Return the [x, y] coordinate for the center point of the cell that contains the specified text.  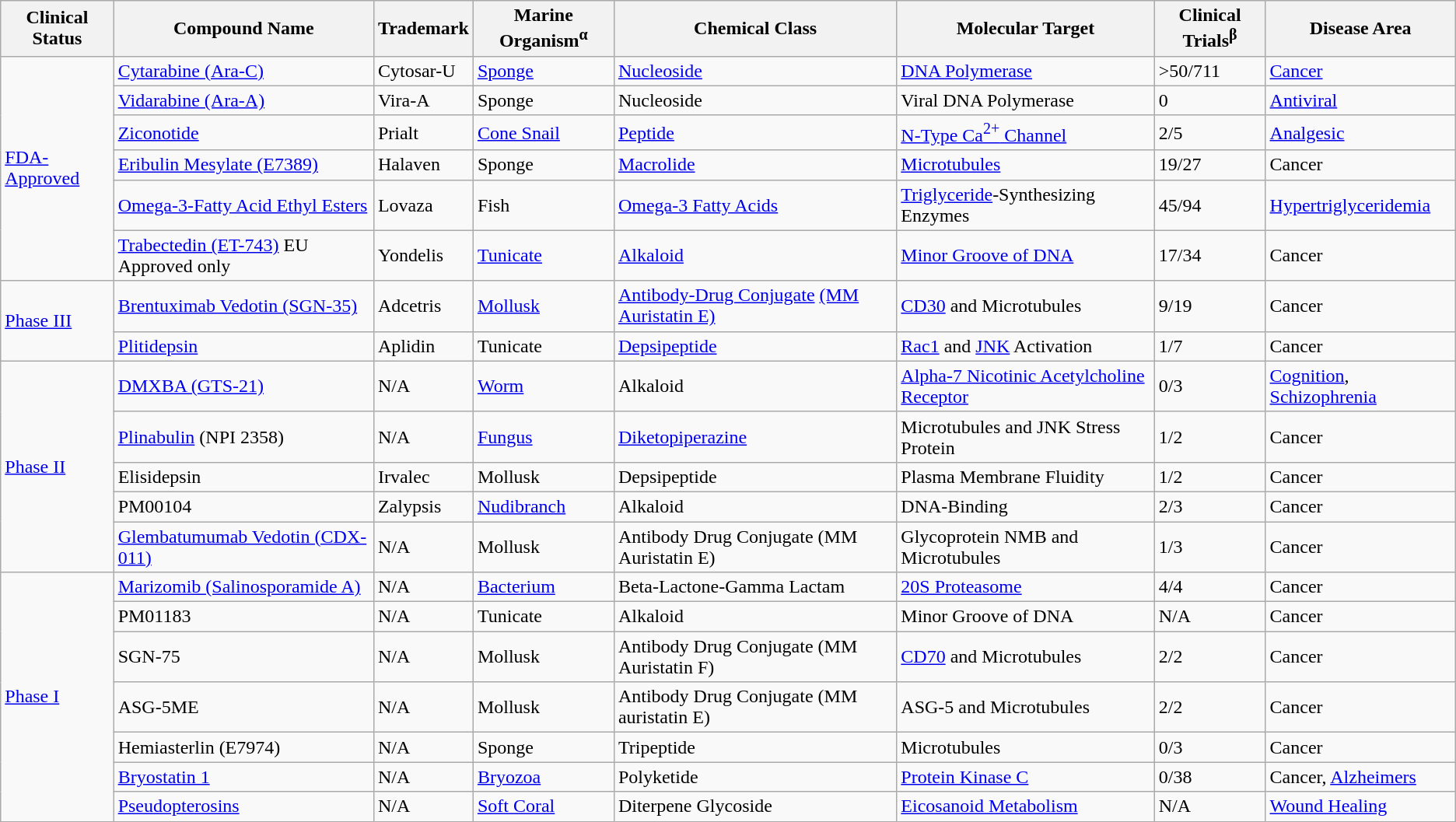
Polyketide [754, 777]
CD30 and Microtubules [1025, 306]
4/4 [1210, 587]
>50/711 [1210, 71]
Cytosar-U [423, 71]
DNA Polymerase [1025, 71]
Irvalec [423, 477]
Compound Name [243, 29]
Phase I [58, 697]
Peptide [754, 132]
Fungus [543, 437]
Plinabulin (NPI 2358) [243, 437]
Antibody-Drug Conjugate (MM Auristatin E) [754, 306]
Zalypsis [423, 506]
Brentuximab Vedotin (SGN-35) [243, 306]
1/3 [1210, 547]
Worm [543, 386]
0/38 [1210, 777]
Plitidepsin [243, 346]
Plasma Membrane Fluidity [1025, 477]
Cone Snail [543, 132]
Protein Kinase C [1025, 777]
Elisidepsin [243, 477]
19/27 [1210, 165]
Lovaza [423, 205]
Beta-Lactone-Gamma Lactam [754, 587]
FDA-Approved [58, 168]
Phase II [58, 467]
Eicosanoid Metabolism [1025, 806]
Fish [543, 205]
Diterpene Glycoside [754, 806]
Trabectedin (ET-743) EU Approved only [243, 255]
SGN-75 [243, 656]
PM01183 [243, 617]
Bryostatin 1 [243, 777]
Hemiasterlin (E7974) [243, 747]
Marine Organismα [543, 29]
20S Proteasome [1025, 587]
Clinical Status [58, 29]
CD70 and Microtubules [1025, 656]
2/5 [1210, 132]
Cognition, Schizophrenia [1360, 386]
DMXBA (GTS-21) [243, 386]
1/7 [1210, 346]
Cytarabine (Ara-C) [243, 71]
N-Type Ca2+ Channel [1025, 132]
Molecular Target [1025, 29]
Rac1 and JNK Activation [1025, 346]
Alpha-7 Nicotinic Acetylcholine Receptor [1025, 386]
Bacterium [543, 587]
Trademark [423, 29]
ASG-5 and Microtubules [1025, 708]
Omega-3 Fatty Acids [754, 205]
Viral DNA Polymerase [1025, 100]
17/34 [1210, 255]
Hypertriglyceridemia [1360, 205]
Antibody Drug Conjugate (MM Auristatin E) [754, 547]
Soft Coral [543, 806]
Adcetris [423, 306]
Microtubules and JNK Stress Protein [1025, 437]
Omega-3-Fatty Acid Ethyl Esters [243, 205]
Triglyceride-Synthesizing Enzymes [1025, 205]
2/3 [1210, 506]
Antibody Drug Conjugate (MM Auristatin F) [754, 656]
Antiviral [1360, 100]
Phase III [58, 320]
Vidarabine (Ara-A) [243, 100]
Wound Healing [1360, 806]
DNA-Binding [1025, 506]
Disease Area [1360, 29]
9/19 [1210, 306]
Marizomib (Salinosporamide A) [243, 587]
Chemical Class [754, 29]
Glycoprotein NMB and Microtubules [1025, 547]
Pseudopterosins [243, 806]
PM00104 [243, 506]
Halaven [423, 165]
Prialt [423, 132]
Tripeptide [754, 747]
Macrolide [754, 165]
0 [1210, 100]
Ziconotide [243, 132]
Cancer, Alzheimers [1360, 777]
Clinical Trialsβ [1210, 29]
45/94 [1210, 205]
Diketopiperazine [754, 437]
Yondelis [423, 255]
Analgesic [1360, 132]
Nudibranch [543, 506]
Antibody Drug Conjugate (MM auristatin E) [754, 708]
Glembatumumab Vedotin (CDX-011) [243, 547]
Aplidin [423, 346]
Vira-A [423, 100]
Eribulin Mesylate (E7389) [243, 165]
ASG-5ME [243, 708]
Bryozoa [543, 777]
